Provide the [X, Y] coordinate of the cell's center where the given text is located.  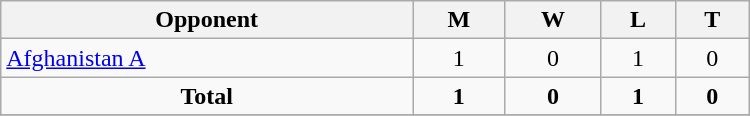
Afghanistan A [207, 58]
Total [207, 96]
L [638, 20]
W [553, 20]
Opponent [207, 20]
T [712, 20]
M [459, 20]
